Return [x, y] of the center of cell containing provided text 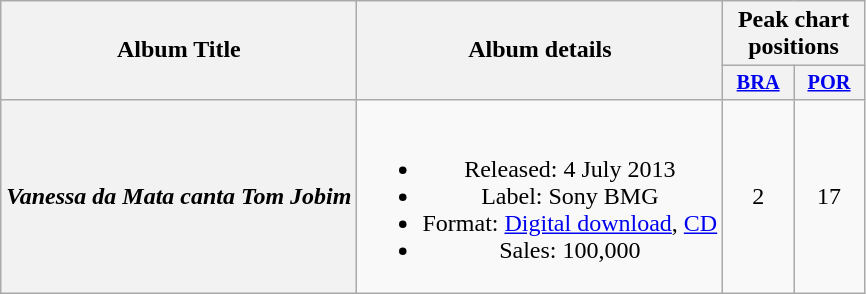
Vanessa da Mata canta Tom Jobim [179, 196]
Released: 4 July 2013Label: Sony BMGFormat: Digital download, CDSales: 100,000 [540, 196]
2 [758, 196]
Album details [540, 50]
BRA [758, 83]
POR [830, 83]
Peak chart positions [794, 34]
Album Title [179, 50]
17 [830, 196]
